Return (X, Y) of the center of cell containing provided text 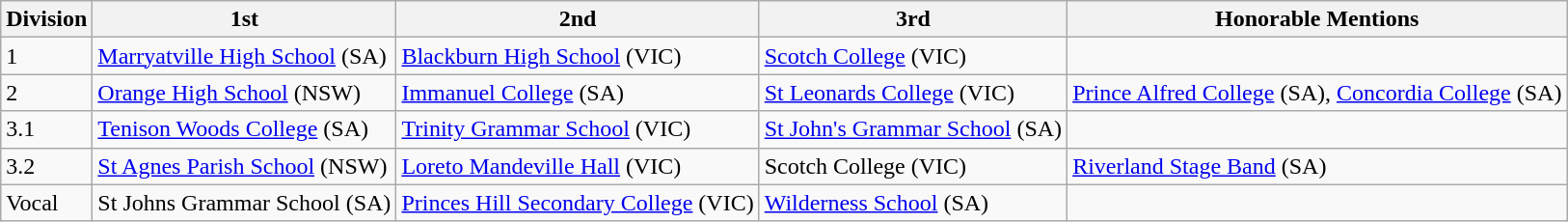
Riverland Stage Band (SA) (1317, 166)
1 (46, 56)
Orange High School (NSW) (245, 93)
St John's Grammar School (SA) (912, 129)
Vocal (46, 203)
2nd (578, 19)
Tenison Woods College (SA) (245, 129)
Honorable Mentions (1317, 19)
Marryatville High School (SA) (245, 56)
Blackburn High School (VIC) (578, 56)
1st (245, 19)
2 (46, 93)
St Leonards College (VIC) (912, 93)
Princes Hill Secondary College (VIC) (578, 203)
Immanuel College (SA) (578, 93)
3.2 (46, 166)
St Johns Grammar School (SA) (245, 203)
Loreto Mandeville Hall (VIC) (578, 166)
3.1 (46, 129)
Division (46, 19)
Wilderness School (SA) (912, 203)
3rd (912, 19)
Prince Alfred College (SA), Concordia College (SA) (1317, 93)
St Agnes Parish School (NSW) (245, 166)
Trinity Grammar School (VIC) (578, 129)
